Output the [X, Y] coordinate of the center of the cell containing the given text.  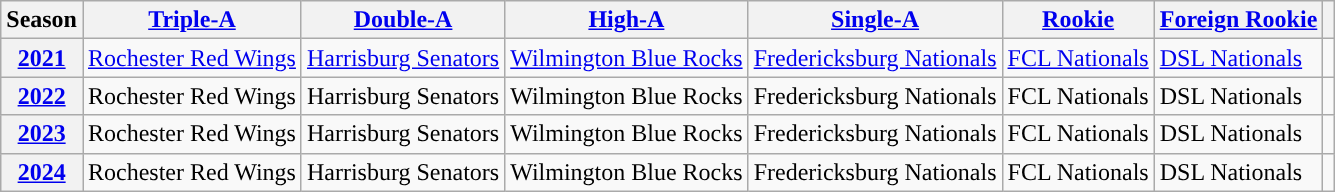
2021 [42, 58]
High-A [626, 20]
2024 [42, 172]
Season [42, 20]
Double-A [402, 20]
2022 [42, 96]
Foreign Rookie [1238, 20]
Rookie [1078, 20]
2023 [42, 134]
Single-A [875, 20]
Triple-A [192, 20]
